Scan for the cell matching the given text and deliver its (x, y) coordinate at center. 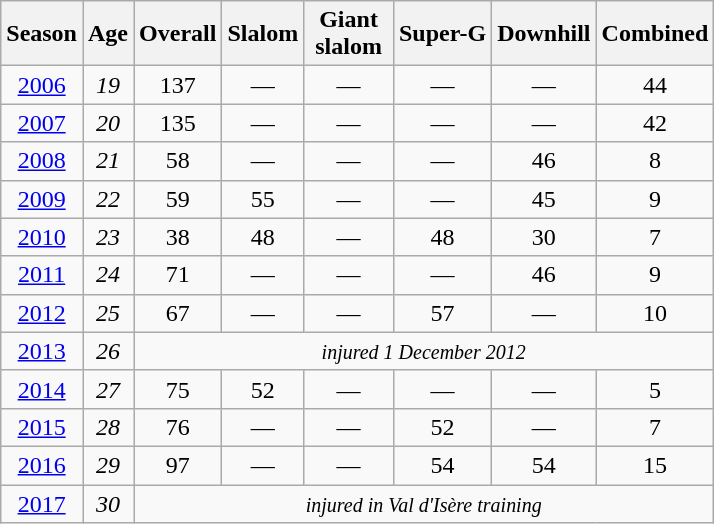
45 (544, 199)
42 (655, 123)
26 (108, 351)
8 (655, 161)
injured in Val d'Isère training (424, 503)
2016 (42, 465)
10 (655, 313)
Super-G (442, 34)
2012 (42, 313)
Slalom (263, 34)
59 (178, 199)
97 (178, 465)
20 (108, 123)
24 (108, 275)
22 (108, 199)
2007 (42, 123)
38 (178, 237)
75 (178, 389)
5 (655, 389)
23 (108, 237)
2017 (42, 503)
29 (108, 465)
Age (108, 34)
58 (178, 161)
Overall (178, 34)
27 (108, 389)
Season (42, 34)
67 (178, 313)
15 (655, 465)
2008 (42, 161)
76 (178, 427)
injured 1 December 2012 (424, 351)
57 (442, 313)
25 (108, 313)
Giant slalom (349, 34)
2009 (42, 199)
28 (108, 427)
135 (178, 123)
2014 (42, 389)
2015 (42, 427)
Downhill (544, 34)
21 (108, 161)
19 (108, 85)
137 (178, 85)
2013 (42, 351)
55 (263, 199)
Combined (655, 34)
2006 (42, 85)
2010 (42, 237)
2011 (42, 275)
71 (178, 275)
44 (655, 85)
